Provide the (X, Y) coordinate of the cell's center where the given text is located.  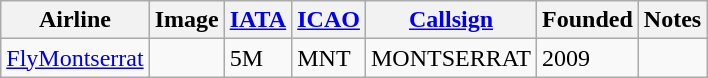
IATA (258, 20)
Notes (672, 20)
FlyMontserrat (75, 58)
5M (258, 58)
2009 (588, 58)
MNT (329, 58)
Image (186, 20)
Founded (588, 20)
Airline (75, 20)
Callsign (450, 20)
ICAO (329, 20)
MONTSERRAT (450, 58)
